Output the [X, Y] coordinate of the center of the cell containing the given text.  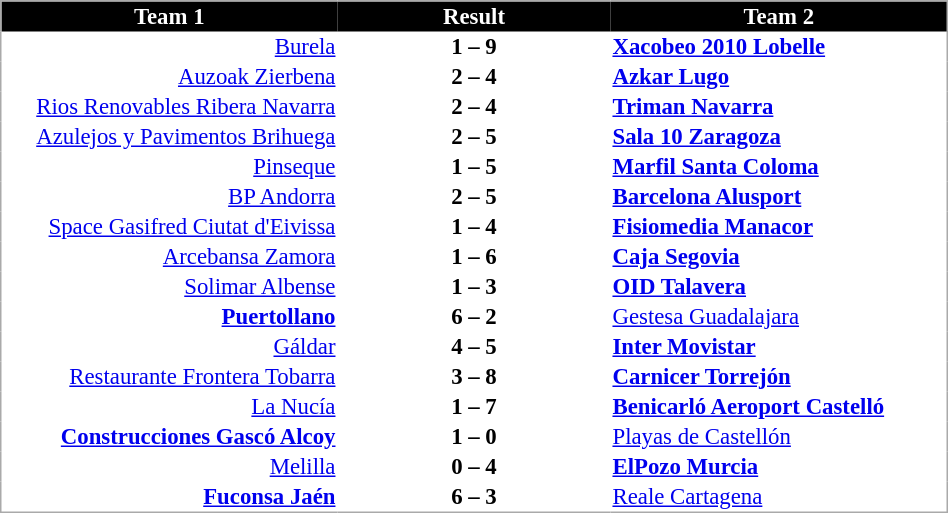
Pinseque [169, 167]
Marfil Santa Coloma [779, 167]
Melilla [169, 467]
Playas de Castellón [779, 437]
Arcebansa Zamora [169, 257]
Result [474, 16]
Restaurante Frontera Tobarra [169, 377]
1 – 5 [474, 167]
Burela [169, 47]
3 – 8 [474, 377]
OID Talavera [779, 287]
1 – 9 [474, 47]
Azkar Lugo [779, 77]
La Nucía [169, 407]
1 – 0 [474, 437]
Xacobeo 2010 Lobelle [779, 47]
Carnicer Torrejón [779, 377]
6 – 3 [474, 498]
1 – 4 [474, 227]
Gáldar [169, 347]
Team 1 [169, 16]
1 – 6 [474, 257]
4 – 5 [474, 347]
1 – 7 [474, 407]
BP Andorra [169, 197]
Construcciones Gascó Alcoy [169, 437]
0 – 4 [474, 467]
ElPozo Murcia [779, 467]
Space Gasifred Ciutat d'Eivissa [169, 227]
Caja Segovia [779, 257]
Reale Cartagena [779, 498]
Team 2 [779, 16]
Gestesa Guadalajara [779, 317]
Barcelona Alusport [779, 197]
6 – 2 [474, 317]
Fisiomedia Manacor [779, 227]
Sala 10 Zaragoza [779, 137]
Azulejos y Pavimentos Brihuega [169, 137]
Triman Navarra [779, 107]
Benicarló Aeroport Castelló [779, 407]
Puertollano [169, 317]
Rios Renovables Ribera Navarra [169, 107]
Auzoak Zierbena [169, 77]
Inter Movistar [779, 347]
Fuconsa Jaén [169, 498]
1 – 3 [474, 287]
Solimar Albense [169, 287]
